Extract the [x, y] coordinate from the center of the cell holding the provided text.  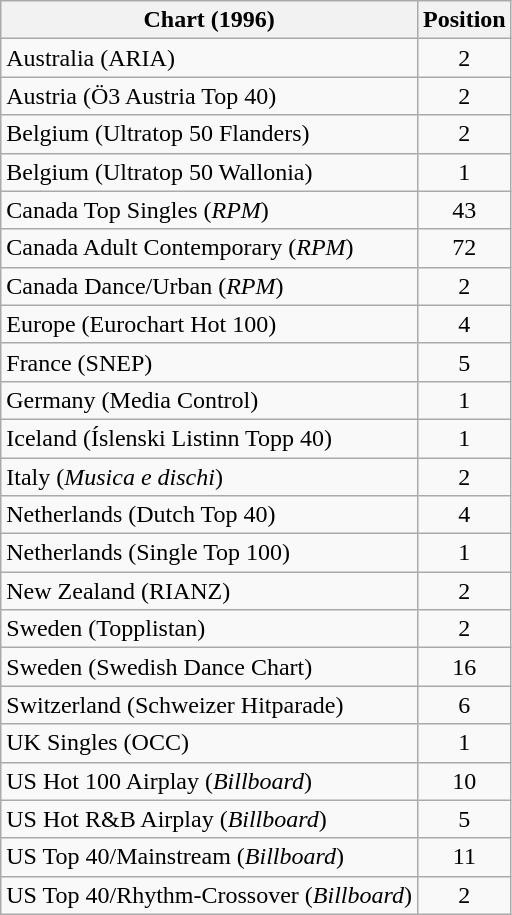
US Top 40/Rhythm-Crossover (Billboard) [210, 895]
US Hot 100 Airplay (Billboard) [210, 781]
6 [464, 705]
Position [464, 20]
Netherlands (Single Top 100) [210, 553]
Europe (Eurochart Hot 100) [210, 324]
Belgium (Ultratop 50 Wallonia) [210, 172]
Austria (Ö3 Austria Top 40) [210, 96]
72 [464, 248]
Canada Adult Contemporary (RPM) [210, 248]
UK Singles (OCC) [210, 743]
US Top 40/Mainstream (Billboard) [210, 857]
10 [464, 781]
Belgium (Ultratop 50 Flanders) [210, 134]
Chart (1996) [210, 20]
Sweden (Topplistan) [210, 629]
Germany (Media Control) [210, 400]
43 [464, 210]
Canada Top Singles (RPM) [210, 210]
11 [464, 857]
Switzerland (Schweizer Hitparade) [210, 705]
16 [464, 667]
Netherlands (Dutch Top 40) [210, 515]
France (SNEP) [210, 362]
Canada Dance/Urban (RPM) [210, 286]
Sweden (Swedish Dance Chart) [210, 667]
Italy (Musica e dischi) [210, 477]
US Hot R&B Airplay (Billboard) [210, 819]
Australia (ARIA) [210, 58]
Iceland (Íslenski Listinn Topp 40) [210, 438]
New Zealand (RIANZ) [210, 591]
